Pinpoint the cell where the given text exists, returning its [x, y] midpoint coordinate. 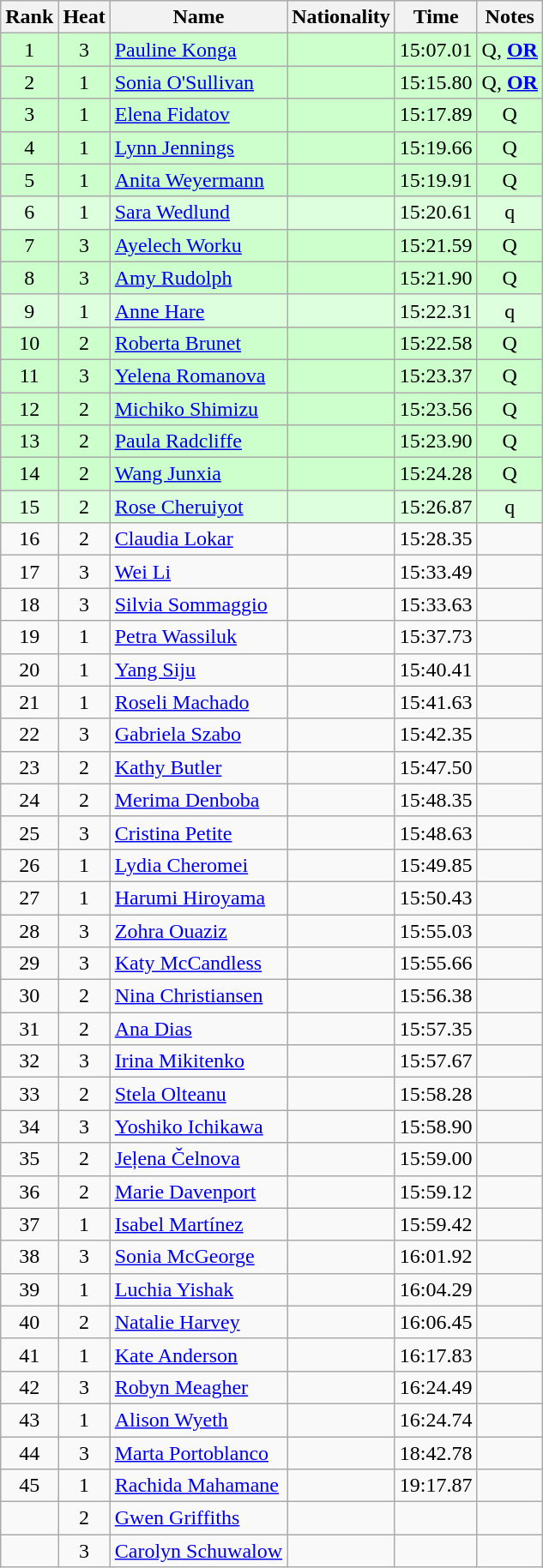
7 [29, 245]
Claudia Lokar [198, 539]
35 [29, 1159]
Katy McCandless [198, 964]
Irina Mikitenko [198, 1061]
13 [29, 442]
Amy Rudolph [198, 278]
Notes [510, 17]
Roseli Machado [198, 702]
45 [29, 1486]
Sonia O'Sullivan [198, 82]
15:33.49 [436, 572]
15:57.35 [436, 1029]
15:26.87 [436, 507]
15:23.37 [436, 375]
34 [29, 1126]
Stela Olteanu [198, 1094]
15:21.59 [436, 245]
15:24.28 [436, 474]
Natalie Harvey [198, 1322]
Marta Portoblanco [198, 1453]
Ana Dias [198, 1029]
27 [29, 898]
Sara Wedlund [198, 213]
Yang Siju [198, 670]
40 [29, 1322]
21 [29, 702]
15:48.35 [436, 800]
Michiko Shimizu [198, 409]
8 [29, 278]
Alison Wyeth [198, 1420]
18:42.78 [436, 1453]
Name [198, 17]
Sonia McGeorge [198, 1257]
31 [29, 1029]
15:17.89 [436, 115]
Heat [84, 17]
Time [436, 17]
Robyn Meagher [198, 1387]
15:07.01 [436, 50]
15:42.35 [436, 735]
16:04.29 [436, 1289]
Zohra Ouaziz [198, 930]
10 [29, 343]
Nationality [341, 17]
Harumi Hiroyama [198, 898]
15:23.90 [436, 442]
15:55.03 [436, 930]
15:19.91 [436, 180]
Rose Cheruiyot [198, 507]
39 [29, 1289]
15:58.28 [436, 1094]
16 [29, 539]
15:59.42 [436, 1224]
Carolyn Schuwalow [198, 1551]
16:24.74 [436, 1420]
16:01.92 [436, 1257]
Gabriela Szabo [198, 735]
37 [29, 1224]
Merima Denboba [198, 800]
Petra Wassiluk [198, 637]
Wang Junxia [198, 474]
Pauline Konga [198, 50]
Marie Davenport [198, 1192]
Ayelech Worku [198, 245]
23 [29, 767]
Luchia Yishak [198, 1289]
15:57.67 [436, 1061]
43 [29, 1420]
Kathy Butler [198, 767]
42 [29, 1387]
32 [29, 1061]
15:40.41 [436, 670]
15:23.56 [436, 409]
Lynn Jennings [198, 147]
Lydia Cheromei [198, 865]
14 [29, 474]
19:17.87 [436, 1486]
Isabel Martínez [198, 1224]
16:24.49 [436, 1387]
15:59.00 [436, 1159]
41 [29, 1355]
Anne Hare [198, 310]
15:15.80 [436, 82]
Wei Li [198, 572]
Gwen Griffiths [198, 1518]
Cristina Petite [198, 832]
Yelena Romanova [198, 375]
26 [29, 865]
16:06.45 [436, 1322]
15:56.38 [436, 996]
Nina Christiansen [198, 996]
15:55.66 [436, 964]
6 [29, 213]
Roberta Brunet [198, 343]
Paula Radcliffe [198, 442]
Rachida Mahamane [198, 1486]
22 [29, 735]
9 [29, 310]
33 [29, 1094]
Yoshiko Ichikawa [198, 1126]
15:49.85 [436, 865]
15:22.58 [436, 343]
15:28.35 [436, 539]
15:21.90 [436, 278]
4 [29, 147]
15:20.61 [436, 213]
Anita Weyermann [198, 180]
5 [29, 180]
30 [29, 996]
16:17.83 [436, 1355]
15 [29, 507]
15:37.73 [436, 637]
Kate Anderson [198, 1355]
36 [29, 1192]
18 [29, 604]
15:50.43 [436, 898]
20 [29, 670]
15:59.12 [436, 1192]
38 [29, 1257]
25 [29, 832]
Rank [29, 17]
15:47.50 [436, 767]
17 [29, 572]
15:19.66 [436, 147]
15:58.90 [436, 1126]
Elena Fidatov [198, 115]
15:33.63 [436, 604]
11 [29, 375]
12 [29, 409]
19 [29, 637]
24 [29, 800]
15:48.63 [436, 832]
29 [29, 964]
28 [29, 930]
15:41.63 [436, 702]
Silvia Sommaggio [198, 604]
Jeļena Čelnova [198, 1159]
44 [29, 1453]
15:22.31 [436, 310]
